Find where the given text appears and provide that cell's center as (x, y) coordinate. 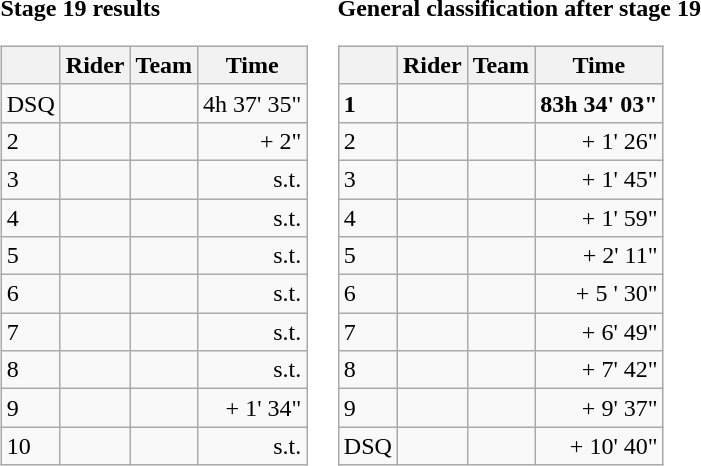
+ 10' 40" (599, 446)
+ 1' 26" (599, 141)
+ 6' 49" (599, 332)
+ 1' 45" (599, 179)
1 (368, 103)
+ 2" (252, 141)
4h 37' 35" (252, 103)
+ 5 ' 30" (599, 294)
83h 34' 03" (599, 103)
+ 1' 59" (599, 217)
+ 2' 11" (599, 256)
+ 1' 34" (252, 408)
10 (30, 446)
+ 9' 37" (599, 408)
+ 7' 42" (599, 370)
